Capture the cell that displays the provided text and extract its (X, Y) central coordinate. 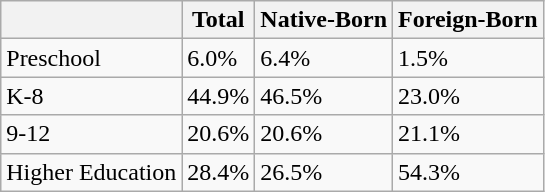
9-12 (92, 134)
28.4% (218, 172)
Preschool (92, 58)
44.9% (218, 96)
K-8 (92, 96)
6.0% (218, 58)
Total (218, 20)
46.5% (324, 96)
54.3% (468, 172)
Native-Born (324, 20)
Foreign-Born (468, 20)
6.4% (324, 58)
21.1% (468, 134)
26.5% (324, 172)
Higher Education (92, 172)
23.0% (468, 96)
1.5% (468, 58)
